Return (X, Y) of the center of cell containing provided text 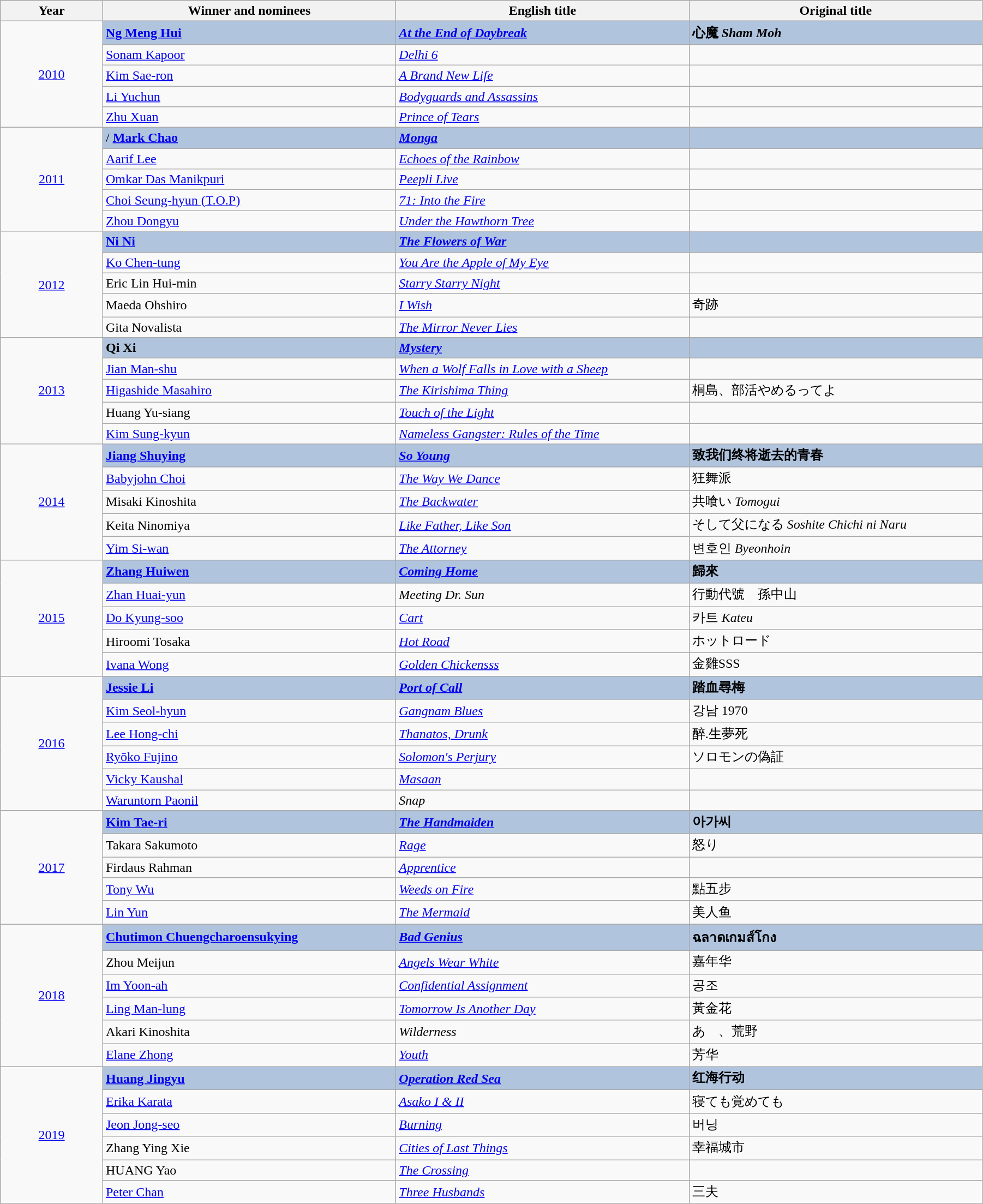
Year (52, 11)
2018 (52, 995)
Weeds on Fire (542, 889)
버닝 (836, 1125)
Ling Man-lung (249, 1009)
ソロモンの偽証 (836, 757)
Erika Karata (249, 1102)
Under the Hawthorn Tree (542, 221)
Asako I & II (542, 1102)
金雞SSS (836, 664)
2015 (52, 618)
A Brand New Life (542, 75)
Jian Man-shu (249, 369)
The Way We Dance (542, 479)
红海行动 (836, 1078)
寝ても覚めても (836, 1102)
Snap (542, 800)
Higashide Masahiro (249, 391)
Firdaus Rahman (249, 867)
Peter Chan (249, 1193)
Burning (542, 1125)
Kim Seol-hyun (249, 711)
Gangnam Blues (542, 711)
Im Yoon-ah (249, 985)
Akari Kinoshita (249, 1032)
Cart (542, 619)
71: Into the Fire (542, 200)
心魔 Sham Moh (836, 33)
Keita Ninomiya (249, 525)
2010 (52, 74)
踏血尋梅 (836, 687)
幸福城市 (836, 1148)
2017 (52, 867)
Kim Sae-ron (249, 75)
Echoes of the Rainbow (542, 159)
Zhang Ying Xie (249, 1148)
Coming Home (542, 572)
Rage (542, 846)
Elane Zhong (249, 1055)
Confidential Assignment (542, 985)
HUANG Yao (249, 1170)
Jiang Shuying (249, 456)
そして父になる Soshite Chichi ni Naru (836, 525)
Monga (542, 138)
芳华 (836, 1055)
怒り (836, 846)
Winner and nominees (249, 11)
At the End of Daybreak (542, 33)
狂舞派 (836, 479)
Thanatos, Drunk (542, 734)
Aarif Lee (249, 159)
The Handmaiden (542, 823)
2012 (52, 285)
Solomon's Perjury (542, 757)
奇跡 (836, 306)
Li Yuchun (249, 97)
Waruntorn Paonil (249, 800)
Maeda Ohshiro (249, 306)
Apprentice (542, 867)
Misaki Kinoshita (249, 502)
You Are the Apple of My Eye (542, 262)
Bad Genius (542, 937)
致我们终将逝去的青春 (836, 456)
歸來 (836, 572)
共喰い Tomogui (836, 502)
2013 (52, 391)
So Young (542, 456)
Ni Ni (249, 242)
Mystery (542, 348)
Omkar Das Manikpuri (249, 179)
點五步 (836, 889)
강남 1970 (836, 711)
Zhu Xuan (249, 117)
Ko Chen-tung (249, 262)
Kim Sung-kyun (249, 434)
Do Kyung-soo (249, 619)
Touch of the Light (542, 412)
2011 (52, 179)
Like Father, Like Son (542, 525)
Takara Sakumoto (249, 846)
Huang Yu-siang (249, 412)
Starry Starry Night (542, 283)
Zhang Huiwen (249, 572)
/ Mark Chao (249, 138)
三夫 (836, 1193)
Eric Lin Hui-min (249, 283)
Three Husbands (542, 1193)
The Crossing (542, 1170)
嘉年华 (836, 962)
Bodyguards and Assassins (542, 97)
The Mirror Never Lies (542, 327)
Prince of Tears (542, 117)
Chutimon Chuengcharoensukying (249, 937)
Babyjohn Choi (249, 479)
ホットロード (836, 642)
Hiroomi Tosaka (249, 642)
Nameless Gangster: Rules of the Time (542, 434)
I Wish (542, 306)
The Attorney (542, 549)
Port of Call (542, 687)
The Mermaid (542, 912)
Sonam Kapoor (249, 55)
Wilderness (542, 1032)
Angels Wear White (542, 962)
Ivana Wong (249, 664)
2014 (52, 502)
공조 (836, 985)
Vicky Kaushal (249, 779)
Youth (542, 1055)
桐島、部活やめるってよ (836, 391)
Qi Xi (249, 348)
Ng Meng Hui (249, 33)
Choi Seung-hyun (T.O.P) (249, 200)
The Kirishima Thing (542, 391)
Peepli Live (542, 179)
Masaan (542, 779)
Zhou Dongyu (249, 221)
Delhi 6 (542, 55)
ฉลาดเกมส์โกง (836, 937)
Zhan Huai-yun (249, 595)
Cities of Last Things (542, 1148)
黃金花 (836, 1009)
Tony Wu (249, 889)
Kim Tae-ri (249, 823)
あゝ、荒野 (836, 1032)
Ryōko Fujino (249, 757)
English title (542, 11)
Meeting Dr. Sun (542, 595)
변호인 Byeonhoin (836, 549)
美人鱼 (836, 912)
카트 Kateu (836, 619)
Tomorrow Is Another Day (542, 1009)
Gita Novalista (249, 327)
Operation Red Sea (542, 1078)
2016 (52, 743)
Lee Hong-chi (249, 734)
When a Wolf Falls in Love with a Sheep (542, 369)
Zhou Meijun (249, 962)
Lin Yun (249, 912)
Huang Jingyu (249, 1078)
아가씨 (836, 823)
Yim Si-wan (249, 549)
Hot Road (542, 642)
2019 (52, 1135)
Golden Chickensss (542, 664)
行動代號 孫中山 (836, 595)
Jeon Jong-seo (249, 1125)
Original title (836, 11)
Jessie Li (249, 687)
The Backwater (542, 502)
The Flowers of War (542, 242)
醉.生夢死 (836, 734)
